Extract the (X, Y) coordinate from the center of the cell holding the provided text.  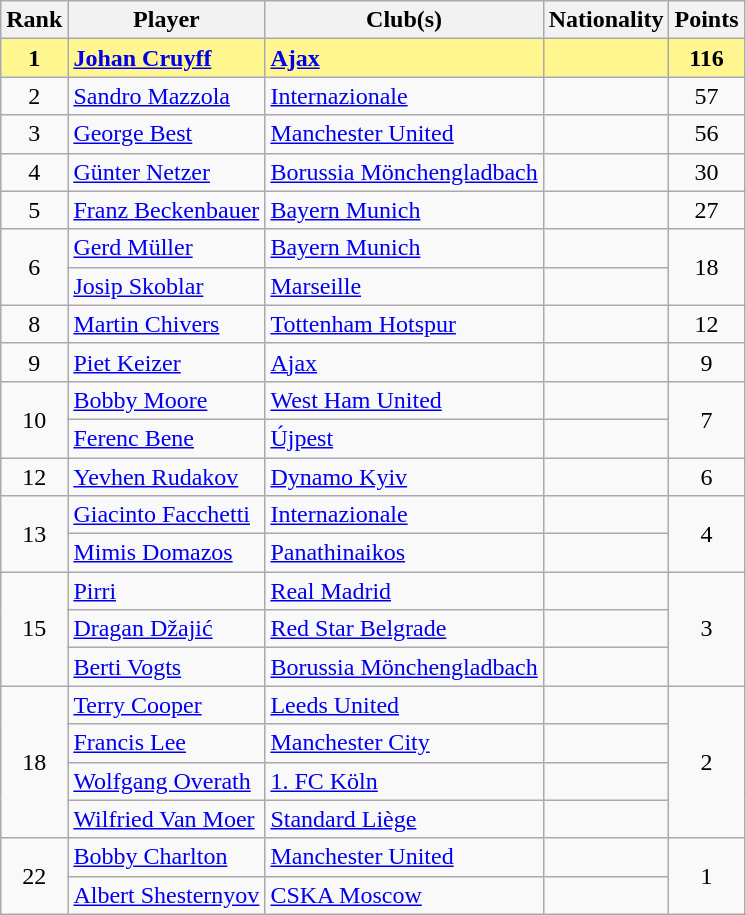
Manchester City (404, 743)
57 (706, 96)
Dynamo Kyiv (404, 477)
Albert Shesternyov (166, 895)
Mimis Domazos (166, 553)
8 (34, 324)
Nationality (606, 20)
Francis Lee (166, 743)
Piet Keizer (166, 362)
Franz Beckenbauer (166, 210)
Real Madrid (404, 591)
5 (34, 210)
Bobby Charlton (166, 857)
Wolfgang Overath (166, 781)
Gerd Müller (166, 248)
West Ham United (404, 400)
27 (706, 210)
56 (706, 134)
15 (34, 629)
13 (34, 534)
Yevhen Rudakov (166, 477)
George Best (166, 134)
Tottenham Hotspur (404, 324)
Marseille (404, 286)
Sandro Mazzola (166, 96)
Berti Vogts (166, 667)
Leeds United (404, 705)
Újpest (404, 438)
Club(s) (404, 20)
Red Star Belgrade (404, 629)
1. FC Köln (404, 781)
Johan Cruyff (166, 58)
Josip Skoblar (166, 286)
Günter Netzer (166, 172)
Player (166, 20)
Rank (34, 20)
Bobby Moore (166, 400)
Pirri (166, 591)
Wilfried Van Moer (166, 819)
CSKA Moscow (404, 895)
Terry Cooper (166, 705)
7 (706, 419)
Ferenc Bene (166, 438)
Giacinto Facchetti (166, 515)
10 (34, 419)
116 (706, 58)
Panathinaikos (404, 553)
Dragan Džajić (166, 629)
30 (706, 172)
Martin Chivers (166, 324)
Standard Liège (404, 819)
Points (706, 20)
22 (34, 876)
